Find where the given text appears and provide that cell's center as (x, y) coordinate. 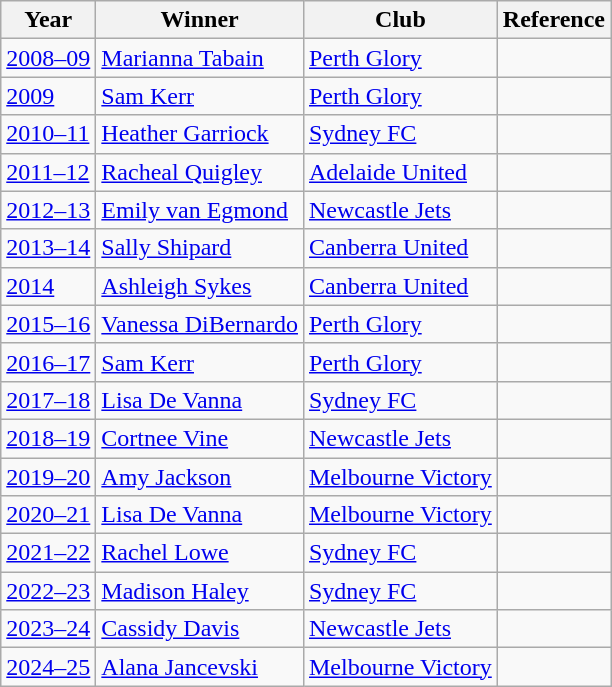
Winner (200, 20)
Cassidy Davis (200, 629)
Year (48, 20)
Sally Shipard (200, 248)
Cortnee Vine (200, 438)
Vanessa DiBernardo (200, 324)
2010–11 (48, 134)
Emily van Egmond (200, 210)
2013–14 (48, 248)
2020–21 (48, 515)
2022–23 (48, 591)
Ashleigh Sykes (200, 286)
2009 (48, 96)
Heather Garriock (200, 134)
2023–24 (48, 629)
Marianna Tabain (200, 58)
Club (400, 20)
Rachel Lowe (200, 553)
2017–18 (48, 400)
Madison Haley (200, 591)
2024–25 (48, 667)
2018–19 (48, 438)
2012–13 (48, 210)
2016–17 (48, 362)
2014 (48, 286)
2008–09 (48, 58)
Reference (554, 20)
2019–20 (48, 477)
Racheal Quigley (200, 172)
Adelaide United (400, 172)
2015–16 (48, 324)
Amy Jackson (200, 477)
Alana Jancevski (200, 667)
2021–22 (48, 553)
2011–12 (48, 172)
